Return (X, Y) of the center of cell containing provided text 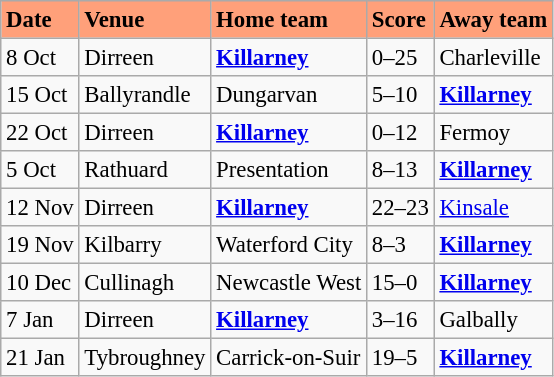
15 Oct (40, 94)
0–25 (401, 57)
Home team (289, 19)
5–10 (401, 94)
3–16 (401, 320)
Date (40, 19)
0–12 (401, 132)
Dungarvan (289, 94)
Score (401, 19)
Waterford City (289, 245)
5 Oct (40, 170)
7 Jan (40, 320)
Fermoy (493, 132)
Rathuard (145, 170)
Carrick-on-Suir (289, 357)
Away team (493, 19)
Tybroughney (145, 357)
21 Jan (40, 357)
Newcastle West (289, 282)
22–23 (401, 207)
Ballyrandle (145, 94)
19 Nov (40, 245)
Kilbarry (145, 245)
Charleville (493, 57)
19–5 (401, 357)
15–0 (401, 282)
8 Oct (40, 57)
10 Dec (40, 282)
Presentation (289, 170)
Galbally (493, 320)
12 Nov (40, 207)
Venue (145, 19)
Kinsale (493, 207)
8–3 (401, 245)
8–13 (401, 170)
Cullinagh (145, 282)
22 Oct (40, 132)
